Search for the cell housing the specified text and yield its (X, Y) center coordinate. 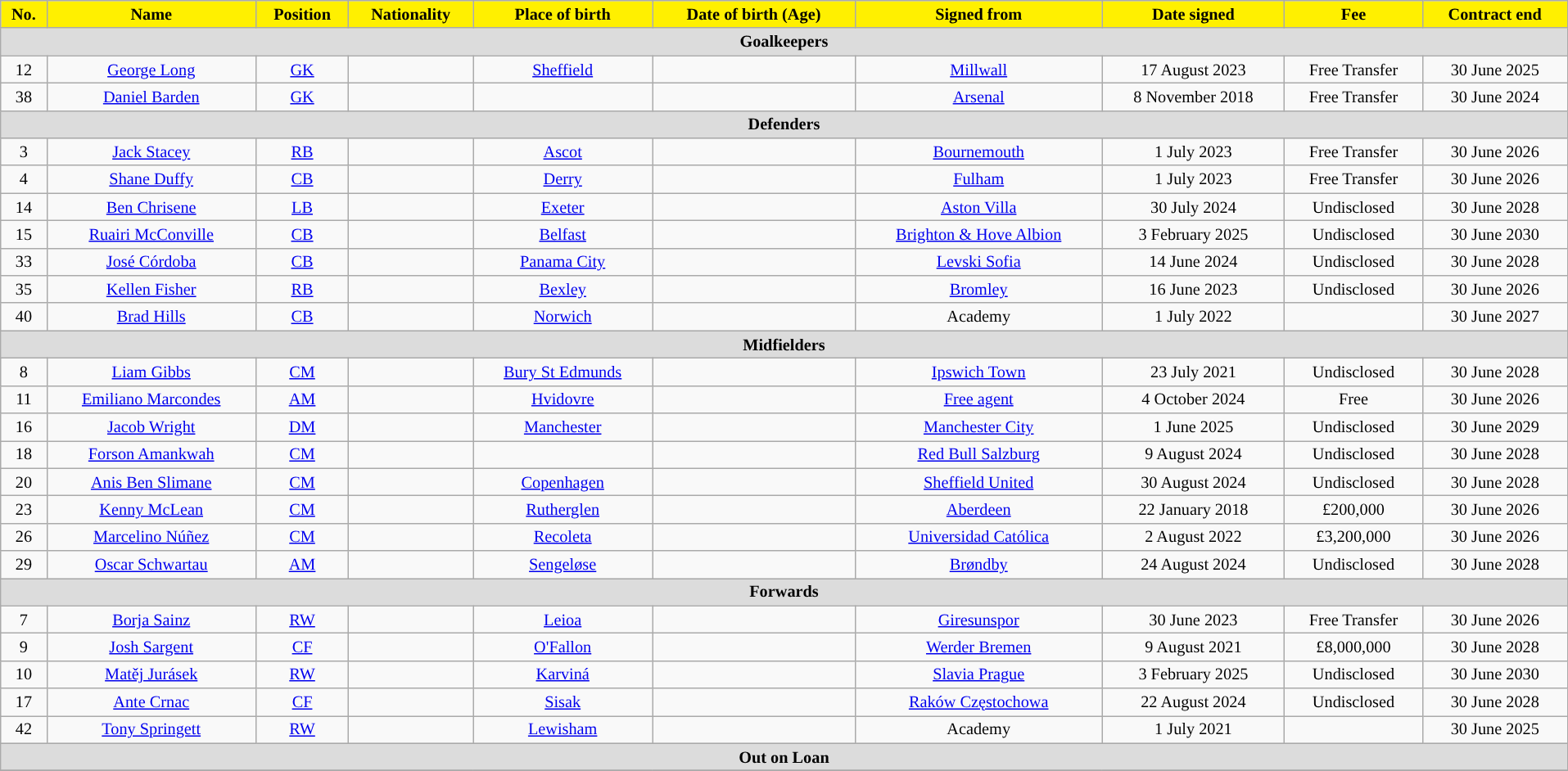
14 June 2024 (1193, 262)
Tony Springett (151, 729)
30 June 2023 (1193, 620)
26 (24, 537)
Arsenal (978, 97)
Millwall (978, 69)
22 January 2018 (1193, 509)
17 August 2023 (1193, 69)
Manchester (563, 426)
23 (24, 509)
Oscar Schwartau (151, 564)
Kenny McLean (151, 509)
Copenhagen (563, 482)
30 August 2024 (1193, 482)
Fulham (978, 179)
Forwards (784, 592)
Fee (1354, 14)
Signed from (978, 14)
José Córdoba (151, 262)
Borja Sainz (151, 620)
Karviná (563, 674)
Contract end (1495, 14)
Sheffield United (978, 482)
Norwich (563, 317)
9 (24, 647)
Ipswich Town (978, 372)
9 August 2024 (1193, 454)
3 (24, 151)
Werder Bremen (978, 647)
4 (24, 179)
Brad Hills (151, 317)
24 August 2024 (1193, 564)
Forson Amankwah (151, 454)
Recoleta (563, 537)
Defenders (784, 124)
£8,000,000 (1354, 647)
30 July 2024 (1193, 207)
Lewisham (563, 729)
Giresunspor (978, 620)
Midfielders (784, 345)
20 (24, 482)
Josh Sargent (151, 647)
Free agent (978, 399)
DM (301, 426)
29 (24, 564)
Bromley (978, 289)
Ben Chrisene (151, 207)
Red Bull Salzburg (978, 454)
Out on Loan (784, 757)
Slavia Prague (978, 674)
23 July 2021 (1193, 372)
Nationality (411, 14)
30 June 2029 (1495, 426)
Bexley (563, 289)
30 June 2024 (1495, 97)
Aberdeen (978, 509)
Date of birth (Age) (753, 14)
Panama City (563, 262)
18 (24, 454)
Sengeløse (563, 564)
8 (24, 372)
8 November 2018 (1193, 97)
Name (151, 14)
Jacob Wright (151, 426)
Goalkeepers (784, 42)
No. (24, 14)
22 August 2024 (1193, 701)
Sisak (563, 701)
Hvidovre (563, 399)
Leioa (563, 620)
George Long (151, 69)
Belfast (563, 234)
2 August 2022 (1193, 537)
35 (24, 289)
Ante Crnac (151, 701)
Sheffield (563, 69)
7 (24, 620)
1 July 2022 (1193, 317)
Rutherglen (563, 509)
Shane Duffy (151, 179)
LB (301, 207)
Bury St Edmunds (563, 372)
£200,000 (1354, 509)
O'Fallon (563, 647)
Ruairi McConville (151, 234)
Ascot (563, 151)
14 (24, 207)
Kellen Fisher (151, 289)
Exeter (563, 207)
Levski Sofia (978, 262)
30 June 2027 (1495, 317)
40 (24, 317)
Matěj Jurásek (151, 674)
4 October 2024 (1193, 399)
Derry (563, 179)
Bournemouth (978, 151)
Position (301, 14)
Emiliano Marcondes (151, 399)
Marcelino Núñez (151, 537)
Raków Częstochowa (978, 701)
Aston Villa (978, 207)
1 June 2025 (1193, 426)
Brighton & Hove Albion (978, 234)
17 (24, 701)
Daniel Barden (151, 97)
38 (24, 97)
Universidad Católica (978, 537)
Manchester City (978, 426)
11 (24, 399)
Anis Ben Slimane (151, 482)
£3,200,000 (1354, 537)
16 June 2023 (1193, 289)
12 (24, 69)
1 July 2021 (1193, 729)
Date signed (1193, 14)
33 (24, 262)
15 (24, 234)
Brøndby (978, 564)
Liam Gibbs (151, 372)
16 (24, 426)
Free (1354, 399)
Jack Stacey (151, 151)
9 August 2021 (1193, 647)
42 (24, 729)
10 (24, 674)
Place of birth (563, 14)
